Return (X, Y) of the center of cell containing provided text 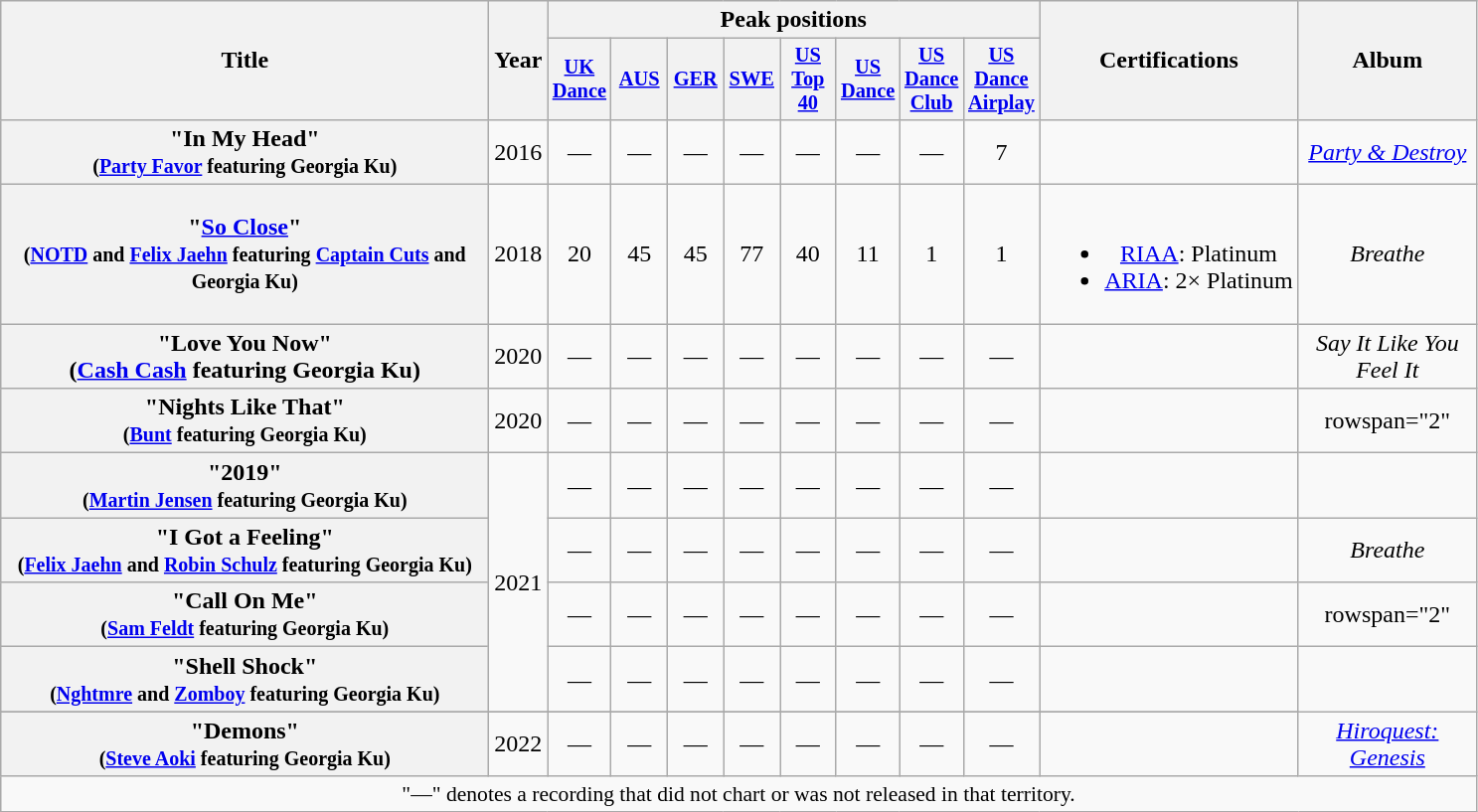
USDanceAirplay (1001, 80)
"Shell Shock" (Nghtmre and Zomboy featuring Georgia Ku) (245, 680)
Title (245, 61)
"Call On Me" (Sam Feldt featuring Georgia Ku) (245, 614)
"Love You Now"(Cash Cash featuring Georgia Ku) (245, 356)
2016 (519, 151)
Hiroquest: Genesis (1388, 743)
2018 (519, 254)
40 (809, 254)
Party & Destroy (1388, 151)
"—" denotes a recording that did not chart or was not released in that territory. (739, 794)
"I Got a Feeling" (Felix Jaehn and Robin Schulz featuring Georgia Ku) (245, 551)
"Nights Like That"(Bunt featuring Georgia Ku) (245, 421)
SWE (751, 80)
USTop 40 (809, 80)
11 (868, 254)
20 (579, 254)
77 (751, 254)
RIAA: PlatinumARIA: 2× Platinum (1169, 254)
"Demons"(Steve Aoki featuring Georgia Ku) (245, 743)
Certifications (1169, 61)
Album (1388, 61)
Year (519, 61)
UKDance (579, 80)
Say It Like You Feel It (1388, 356)
Peak positions (793, 20)
7 (1001, 151)
"In My Head"(Party Favor featuring Georgia Ku) (245, 151)
USDance (868, 80)
2022 (519, 743)
USDanceClub (931, 80)
"2019"(Martin Jensen featuring Georgia Ku) (245, 485)
2021 (519, 582)
AUS (640, 80)
"So Close"(NOTD and Felix Jaehn featuring Captain Cuts and Georgia Ku) (245, 254)
GER (696, 80)
